Search for the cell housing the specified text and yield its (X, Y) center coordinate. 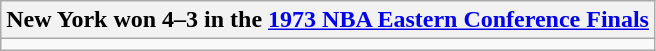
New York won 4–3 in the 1973 NBA Eastern Conference Finals (328, 20)
